From the cell containing the given text, extract its center point as [X, Y] coordinate. 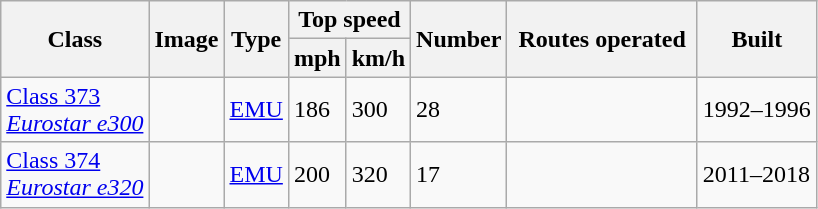
mph [317, 58]
Class [75, 39]
Class 374 Eurostar e320 [75, 174]
Type [256, 39]
Top speed [349, 20]
200 [317, 174]
km/h [378, 58]
1992–1996 [756, 110]
186 [317, 110]
Class 373 Eurostar e300 [75, 110]
320 [378, 174]
300 [378, 110]
Routes operated [602, 39]
17 [459, 174]
Built [756, 39]
Num­ber [459, 39]
2011–2018 [756, 174]
28 [459, 110]
Image [186, 39]
